Extract the (X, Y) coordinate from the center of the cell holding the provided text.  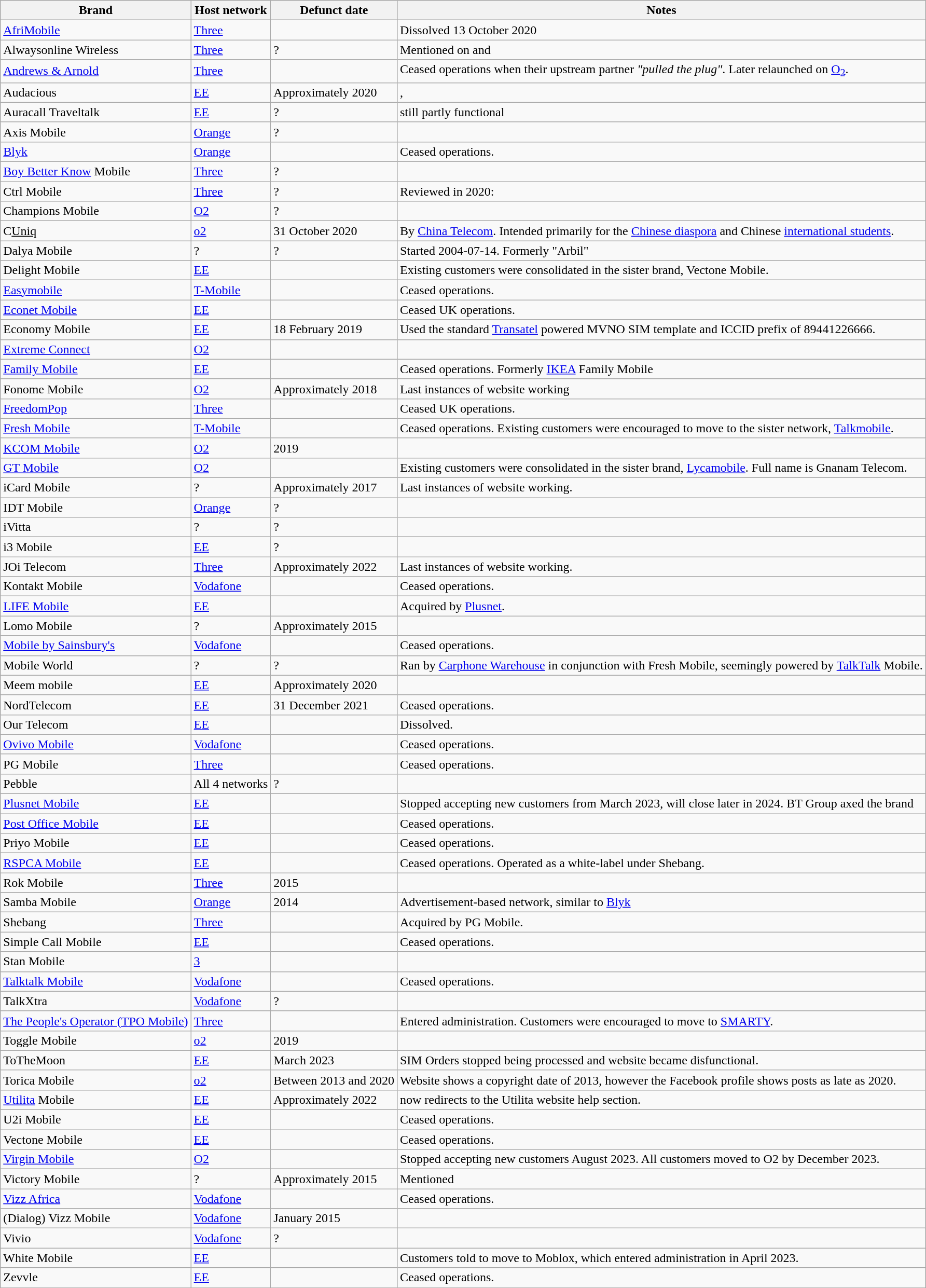
Website shows a copyright date of 2013, however the Facebook profile shows posts as late as 2020. (661, 1080)
Ceased operations when their upstream partner "pulled the plug". Later relaunched on O2. (661, 71)
Used the standard Transatel powered MVNO SIM template and ICCID prefix of 89441226666. (661, 330)
Existing customers were consolidated in the sister brand, Vectone Mobile. (661, 270)
Fresh Mobile (95, 428)
Ran by Carphone Warehouse in conjunction with Fresh Mobile, seemingly powered by TalkTalk Mobile. (661, 665)
Talktalk Mobile (95, 981)
Auracall Traveltalk (95, 112)
SIM Orders stopped being processed and website became disfunctional. (661, 1060)
(Dialog) Vizz Mobile (95, 1218)
Acquired by PG Mobile. (661, 922)
Kontakt Mobile (95, 586)
31 December 2021 (334, 705)
Existing customers were consolidated in the sister brand, Lycamobile. Full name is Gnanam Telecom. (661, 468)
Economy Mobile (95, 330)
Ceased operations. Formerly IKEA Family Mobile (661, 369)
Stan Mobile (95, 962)
TalkXtra (95, 1001)
Dissolved. (661, 724)
ToTheMoon (95, 1060)
Family Mobile (95, 369)
Stopped accepting new customers from March 2023, will close later in 2024. BT Group axed the brand (661, 804)
Samba Mobile (95, 902)
Utilita Mobile (95, 1100)
Alwaysonline Wireless (95, 50)
U2i Mobile (95, 1120)
NordTelecom (95, 705)
Econet Mobile (95, 310)
Torica Mobile (95, 1080)
Virgin Mobile (95, 1159)
RSPCA Mobile (95, 863)
Lomo Mobile (95, 626)
GT Mobile (95, 468)
Started 2004-07-14. Formerly "Arbil" (661, 251)
Extreme Connect (95, 349)
, (661, 92)
Acquired by Plusnet. (661, 606)
Mentioned (661, 1179)
CUniq (95, 231)
Rok Mobile (95, 883)
Host network (231, 10)
Toggle Mobile (95, 1040)
Champions Mobile (95, 211)
Vizz Africa (95, 1199)
Advertisement-based network, similar to Blyk (661, 902)
Brand (95, 10)
All 4 networks (231, 784)
January 2015 (334, 1218)
Audacious (95, 92)
Stopped accepting new customers August 2023. All customers moved to O2 by December 2023. (661, 1159)
18 February 2019 (334, 330)
Fonome Mobile (95, 389)
Vectone Mobile (95, 1140)
Last instances of website working (661, 389)
Andrews & Arnold (95, 71)
Shebang (95, 922)
Customers told to move to Moblox, which entered administration in April 2023. (661, 1258)
Ctrl Mobile (95, 191)
KCOM Mobile (95, 448)
AfriMobile (95, 30)
March 2023 (334, 1060)
2014 (334, 902)
LIFE Mobile (95, 606)
Dalya Mobile (95, 251)
iCard Mobile (95, 488)
Simple Call Mobile (95, 942)
Post Office Mobile (95, 824)
now redirects to the Utilita website help section. (661, 1100)
PG Mobile (95, 764)
Pebble (95, 784)
i3 Mobile (95, 547)
Entered administration. Customers were encouraged to move to SMARTY. (661, 1021)
FreedomPop (95, 408)
Boy Better Know Mobile (95, 172)
By China Telecom. Intended primarily for the Chinese diaspora and Chinese international students. (661, 231)
Easymobile (95, 290)
31 October 2020 (334, 231)
Between 2013 and 2020 (334, 1080)
Plusnet Mobile (95, 804)
Delight Mobile (95, 270)
The People's Operator (TPO Mobile) (95, 1021)
still partly functional (661, 112)
JOi Telecom (95, 567)
Notes (661, 10)
Zevvle (95, 1278)
Axis Mobile (95, 132)
Reviewed in 2020: (661, 191)
iVitta (95, 527)
Ovivo Mobile (95, 744)
2015 (334, 883)
Meem mobile (95, 685)
Victory Mobile (95, 1179)
Mentioned on and (661, 50)
Ceased operations. Existing customers were encouraged to move to the sister network, Talkmobile. (661, 428)
IDT Mobile (95, 508)
Priyo Mobile (95, 843)
White Mobile (95, 1258)
Approximately 2017 (334, 488)
Ceased operations. Operated as a white-label under Shebang. (661, 863)
Dissolved 13 October 2020 (661, 30)
Defunct date (334, 10)
Approximately 2018 (334, 389)
3 (231, 962)
Mobile World (95, 665)
Vivio (95, 1238)
Blyk (95, 152)
Our Telecom (95, 724)
Mobile by Sainsbury's (95, 646)
